Detect which cell encompasses the target text, then output its [X, Y] center coordinate. 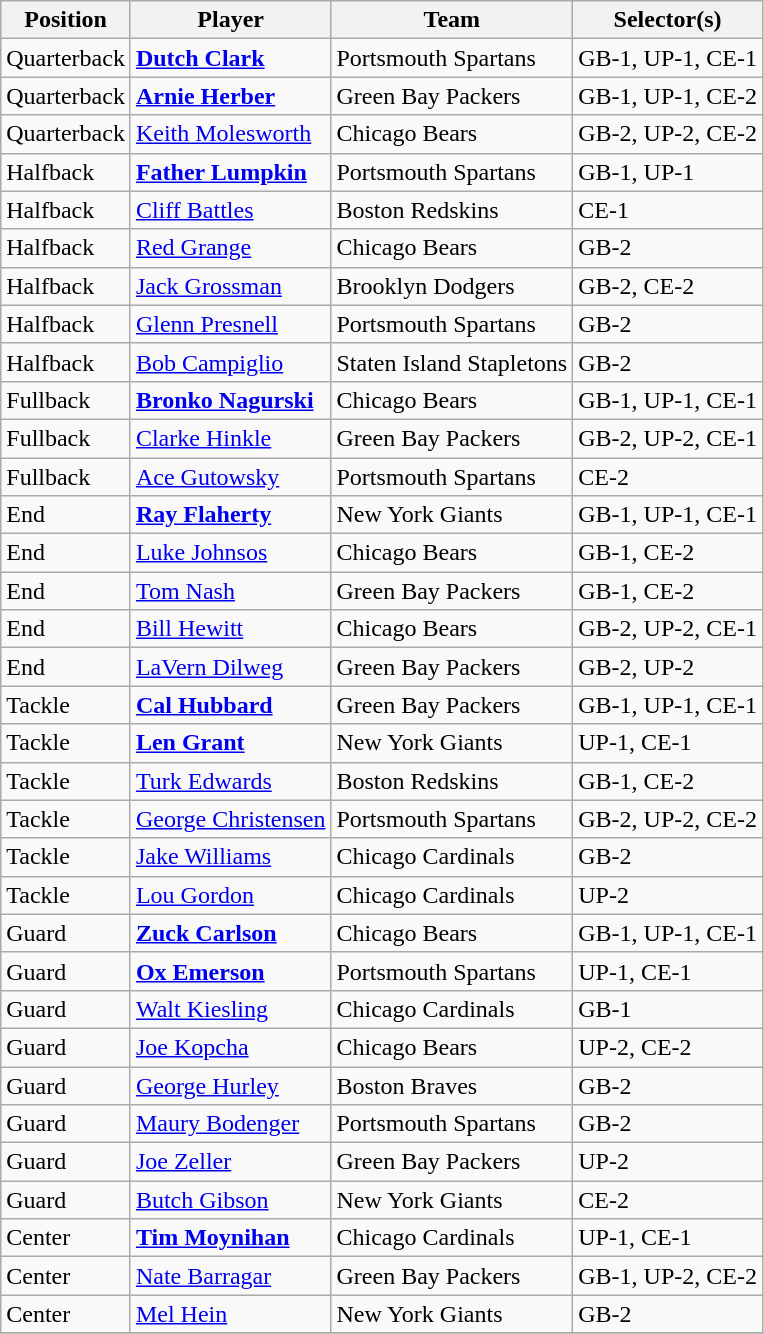
LaVern Dilweg [230, 667]
GB-1, UP-1 [668, 172]
Jack Grossman [230, 286]
Maury Bodenger [230, 1124]
Player [230, 20]
GB-2, UP-2 [668, 667]
Len Grant [230, 743]
GB-2, CE-2 [668, 286]
Jake Williams [230, 857]
Ray Flaherty [230, 515]
Brooklyn Dodgers [452, 286]
Red Grange [230, 248]
Team [452, 20]
Father Lumpkin [230, 172]
Bob Campiglio [230, 362]
Position [66, 20]
Turk Edwards [230, 781]
Keith Molesworth [230, 134]
CE-1 [668, 210]
Butch Gibson [230, 1200]
Zuck Carlson [230, 933]
George Hurley [230, 1085]
GB-1, UP-1, CE-2 [668, 96]
Arnie Herber [230, 96]
Tom Nash [230, 591]
Bronko Nagurski [230, 400]
Dutch Clark [230, 58]
George Christensen [230, 819]
Joe Kopcha [230, 1047]
Lou Gordon [230, 895]
Cal Hubbard [230, 705]
Nate Barragar [230, 1276]
Luke Johnsos [230, 553]
Staten Island Stapletons [452, 362]
Bill Hewitt [230, 629]
GB-1 [668, 1009]
Glenn Presnell [230, 324]
Tim Moynihan [230, 1238]
Ox Emerson [230, 971]
Cliff Battles [230, 210]
Ace Gutowsky [230, 477]
GB-1, UP-2, CE-2 [668, 1276]
UP-2, CE-2 [668, 1047]
Joe Zeller [230, 1162]
Selector(s) [668, 20]
Walt Kiesling [230, 1009]
Mel Hein [230, 1314]
Boston Braves [452, 1085]
Clarke Hinkle [230, 438]
